From the cell containing the given text, extract its center point as (x, y) coordinate. 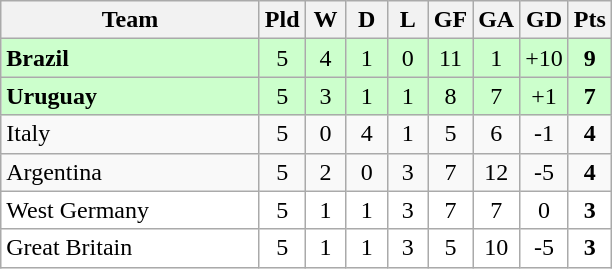
GD (544, 20)
Uruguay (130, 96)
+10 (544, 58)
11 (450, 58)
GF (450, 20)
Team (130, 20)
West Germany (130, 210)
6 (496, 134)
Pld (282, 20)
9 (590, 58)
Great Britain (130, 248)
8 (450, 96)
Argentina (130, 172)
W (326, 20)
GA (496, 20)
L (408, 20)
Brazil (130, 58)
Italy (130, 134)
Pts (590, 20)
-1 (544, 134)
D (366, 20)
2 (326, 172)
10 (496, 248)
+1 (544, 96)
12 (496, 172)
